Detect which cell encompasses the target text, then output its [X, Y] center coordinate. 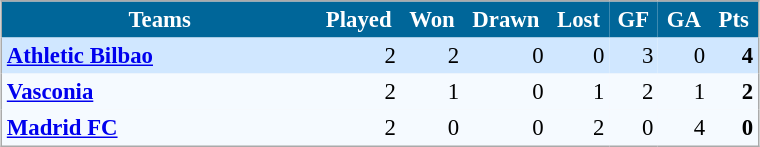
3 [634, 56]
Lost [578, 20]
Vasconia [160, 92]
Pts [734, 20]
Madrid FC [160, 128]
Drawn [506, 20]
GF [634, 20]
Played [358, 20]
Teams [160, 20]
GA [684, 20]
Won [432, 20]
Athletic Bilbao [160, 56]
